Return (X, Y) of the center of cell containing provided text 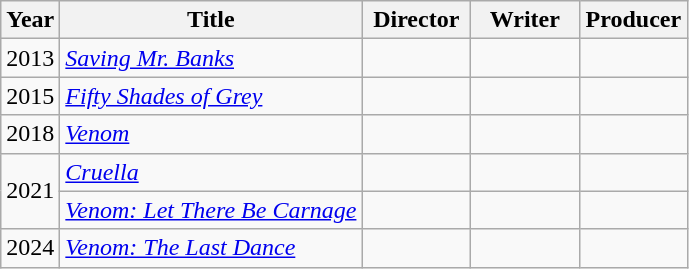
Cruella (211, 172)
2018 (30, 134)
2013 (30, 58)
Venom (211, 134)
Producer (634, 20)
Fifty Shades of Grey (211, 96)
Venom: Let There Be Carnage (211, 210)
2021 (30, 191)
Writer (526, 20)
Saving Mr. Banks (211, 58)
2015 (30, 96)
Year (30, 20)
2024 (30, 248)
Title (211, 20)
Venom: The Last Dance (211, 248)
Director (416, 20)
